From the cell containing the given text, extract its center point as [X, Y] coordinate. 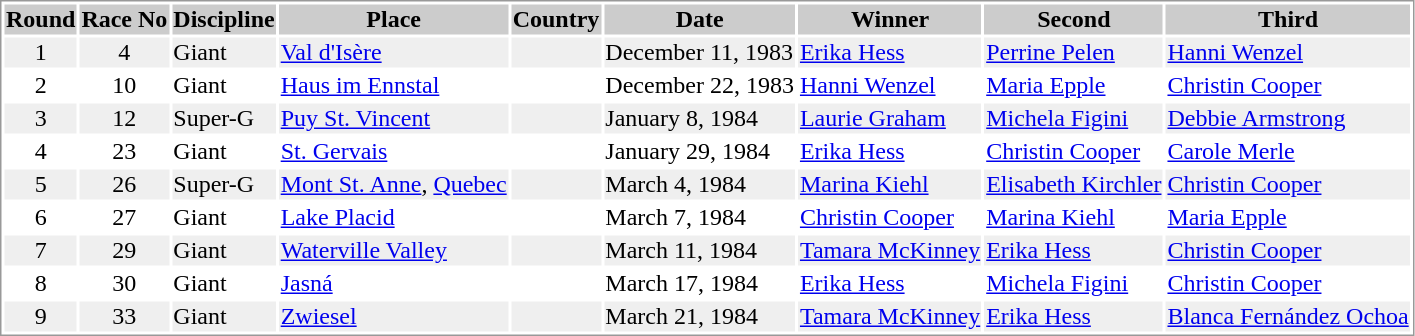
12 [124, 119]
Place [394, 19]
3 [40, 119]
9 [40, 317]
December 22, 1983 [700, 85]
Country [556, 19]
33 [124, 317]
Discipline [224, 19]
27 [124, 217]
Laurie Graham [890, 119]
March 4, 1984 [700, 185]
26 [124, 185]
Race No [124, 19]
Haus im Ennstal [394, 85]
8 [40, 283]
Elisabeth Kirchler [1074, 185]
Waterville Valley [394, 251]
January 8, 1984 [700, 119]
December 11, 1983 [700, 53]
Lake Placid [394, 217]
23 [124, 151]
Perrine Pelen [1074, 53]
1 [40, 53]
30 [124, 283]
Debbie Armstrong [1288, 119]
March 11, 1984 [700, 251]
Puy St. Vincent [394, 119]
March 7, 1984 [700, 217]
Second [1074, 19]
Jasná [394, 283]
March 17, 1984 [700, 283]
2 [40, 85]
January 29, 1984 [700, 151]
29 [124, 251]
Date [700, 19]
7 [40, 251]
10 [124, 85]
St. Gervais [394, 151]
Val d'Isère [394, 53]
Round [40, 19]
Mont St. Anne, Quebec [394, 185]
Carole Merle [1288, 151]
Third [1288, 19]
5 [40, 185]
Winner [890, 19]
Blanca Fernández Ochoa [1288, 317]
6 [40, 217]
Zwiesel [394, 317]
March 21, 1984 [700, 317]
